Identify which cell holds the provided text, then report its [X, Y] central coordinate. 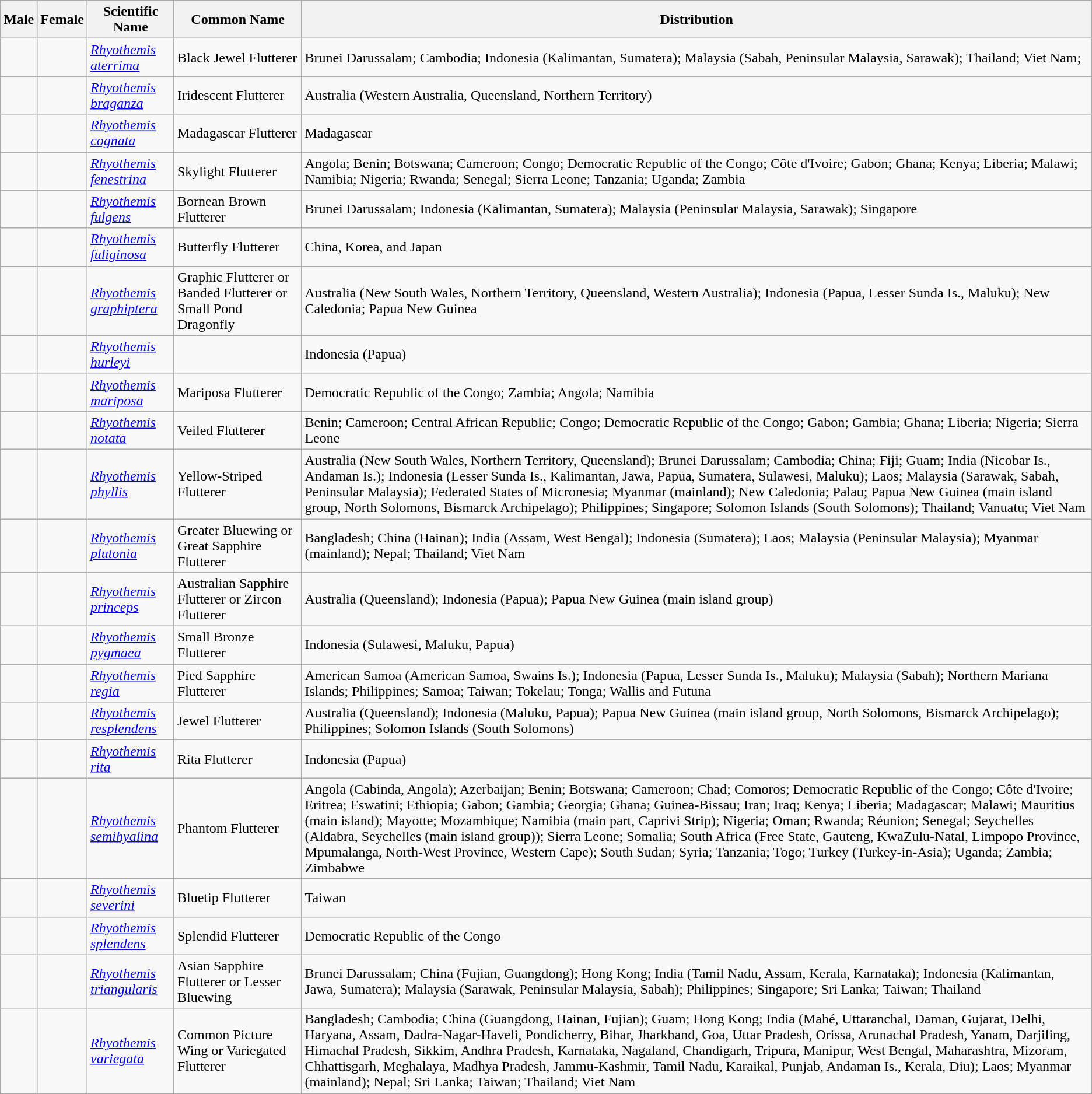
Australian Sapphire Flutterer or Zircon Flutterer [237, 599]
Rhyothemis rita [131, 759]
Benin; Cameroon; Central African Republic; Congo; Democratic Republic of the Congo; Gabon; Gambia; Ghana; Liberia; Nigeria; Sierra Leone [696, 430]
Rhyothemis splendens [131, 935]
Rhyothemis severini [131, 898]
Graphic Flutterer or Banded Flutterer or Small Pond Dragonfly [237, 301]
Rhyothemis aterrima [131, 57]
Rhyothemis graphiptera [131, 301]
Iridescent Flutterer [237, 96]
Madagascar [696, 133]
Greater Bluewing or Great Sapphire Flutterer [237, 546]
Scientific Name [131, 20]
Rhyothemis regia [131, 683]
Small Bronze Flutterer [237, 645]
Democratic Republic of the Congo; Zambia; Angola; Namibia [696, 392]
Black Jewel Flutterer [237, 57]
Rita Flutterer [237, 759]
Taiwan [696, 898]
Rhyothemis phyllis [131, 484]
China, Korea, and Japan [696, 247]
Indonesia (Sulawesi, Maluku, Papua) [696, 645]
Rhyothemis mariposa [131, 392]
Jewel Flutterer [237, 721]
Brunei Darussalam; Indonesia (Kalimantan, Sumatera); Malaysia (Peninsular Malaysia, Sarawak); Singapore [696, 209]
Rhyothemis plutonia [131, 546]
Rhyothemis fulgens [131, 209]
Rhyothemis notata [131, 430]
Bornean Brown Flutterer [237, 209]
Australia (Western Australia, Queensland, Northern Territory) [696, 96]
Butterfly Flutterer [237, 247]
Phantom Flutterer [237, 828]
Brunei Darussalam; Cambodia; Indonesia (Kalimantan, Sumatera); Malaysia (Sabah, Peninsular Malaysia, Sarawak); Thailand; Viet Nam; [696, 57]
Rhyothemis pygmaea [131, 645]
Veiled Flutterer [237, 430]
Skylight Flutterer [237, 171]
Madagascar Flutterer [237, 133]
Bluetip Flutterer [237, 898]
Female [62, 20]
Rhyothemis hurleyi [131, 355]
Yellow-Striped Flutterer [237, 484]
Common Picture Wing or Variegated Flutterer [237, 1051]
Rhyothemis braganza [131, 96]
Common Name [237, 20]
Rhyothemis semihyalina [131, 828]
Asian Sapphire Flutterer or Lesser Bluewing [237, 981]
Australia (Queensland); Indonesia (Papua); Papua New Guinea (main island group) [696, 599]
Democratic Republic of the Congo [696, 935]
Mariposa Flutterer [237, 392]
Distribution [696, 20]
Rhyothemis resplendens [131, 721]
Rhyothemis fuliginosa [131, 247]
Rhyothemis cognata [131, 133]
Rhyothemis variegata [131, 1051]
Splendid Flutterer [237, 935]
Rhyothemis fenestrina [131, 171]
Pied Sapphire Flutterer [237, 683]
Rhyothemis triangularis [131, 981]
Male [19, 20]
Rhyothemis princeps [131, 599]
